Output the [X, Y] coordinate of the center of the cell containing the given text.  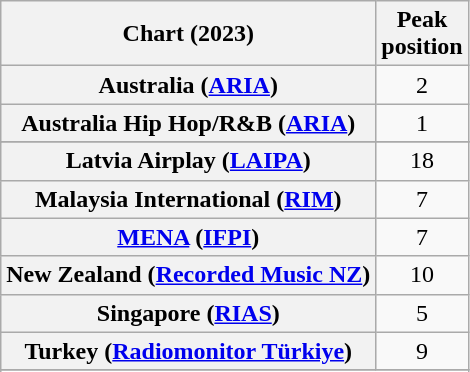
5 [422, 313]
10 [422, 275]
Australia Hip Hop/R&B (ARIA) [188, 123]
Australia (ARIA) [188, 85]
Turkey (Radiomonitor Türkiye) [188, 351]
Chart (2023) [188, 34]
Singapore (RIAS) [188, 313]
2 [422, 85]
18 [422, 161]
Malaysia International (RIM) [188, 199]
9 [422, 351]
New Zealand (Recorded Music NZ) [188, 275]
Latvia Airplay (LAIPA) [188, 161]
MENA (IFPI) [188, 237]
1 [422, 123]
Peakposition [422, 34]
